From the cell containing the given text, extract its center point as [x, y] coordinate. 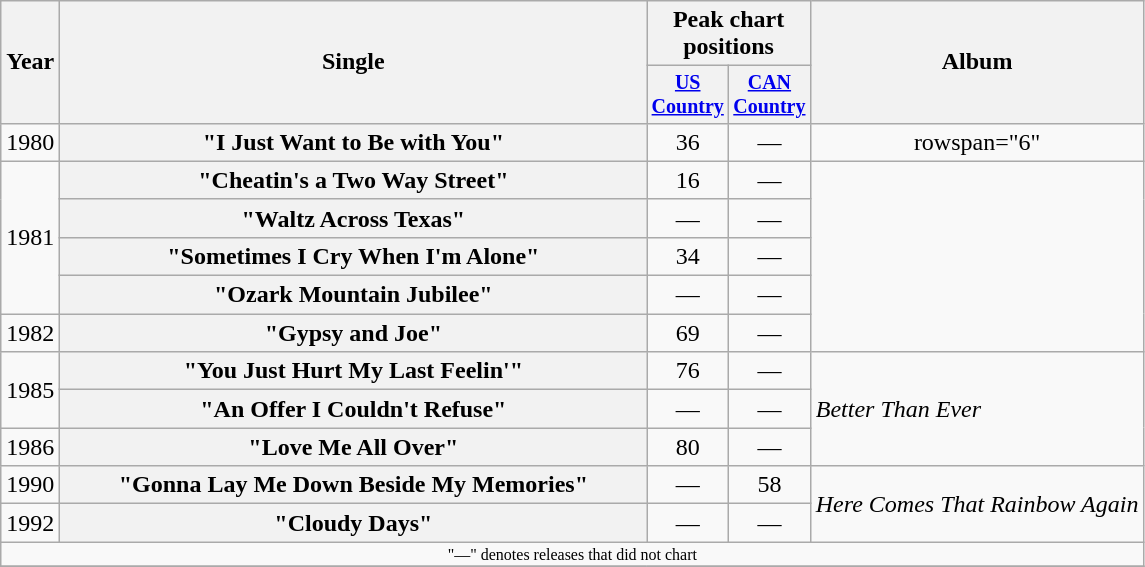
"Sometimes I Cry When I'm Alone" [354, 256]
"—" denotes releases that did not chart [572, 554]
1980 [30, 142]
"An Offer I Couldn't Refuse" [354, 409]
69 [688, 333]
"I Just Want to Be with You" [354, 142]
"Waltz Across Texas" [354, 218]
"Cheatin's a Two Way Street" [354, 180]
Album [977, 62]
76 [688, 371]
CAN Country [770, 94]
1992 [30, 523]
36 [688, 142]
US Country [688, 94]
Single [354, 62]
1990 [30, 485]
Year [30, 62]
"Love Me All Over" [354, 447]
1982 [30, 333]
1986 [30, 447]
Better Than Ever [977, 409]
80 [688, 447]
34 [688, 256]
Here Comes That Rainbow Again [977, 504]
1985 [30, 390]
"Gonna Lay Me Down Beside My Memories" [354, 485]
Peak chartpositions [728, 34]
16 [688, 180]
58 [770, 485]
1981 [30, 237]
"Ozark Mountain Jubilee" [354, 295]
"You Just Hurt My Last Feelin'" [354, 371]
"Gypsy and Joe" [354, 333]
rowspan="6" [977, 142]
"Cloudy Days" [354, 523]
